Pinpoint the cell where the given text exists, returning its [x, y] midpoint coordinate. 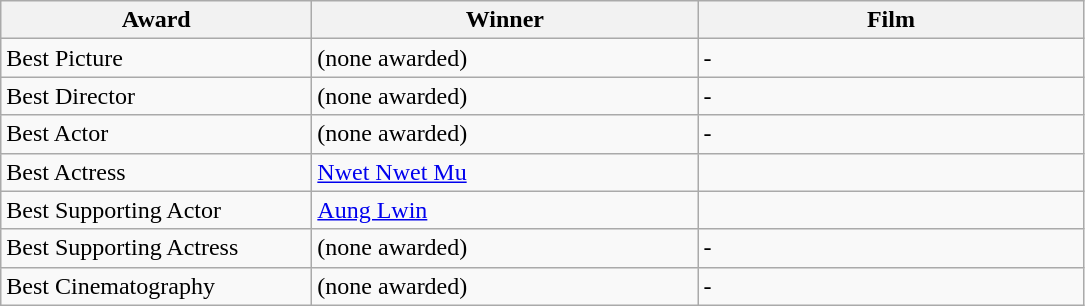
Film [891, 20]
Best Picture [156, 58]
Best Supporting Actor [156, 210]
Best Director [156, 96]
Best Actress [156, 172]
Best Supporting Actress [156, 248]
Aung Lwin [505, 210]
Nwet Nwet Mu [505, 172]
Award [156, 20]
Best Cinematography [156, 286]
Winner [505, 20]
Best Actor [156, 134]
